Return the [x, y] coordinate for the center point of the cell that contains the specified text.  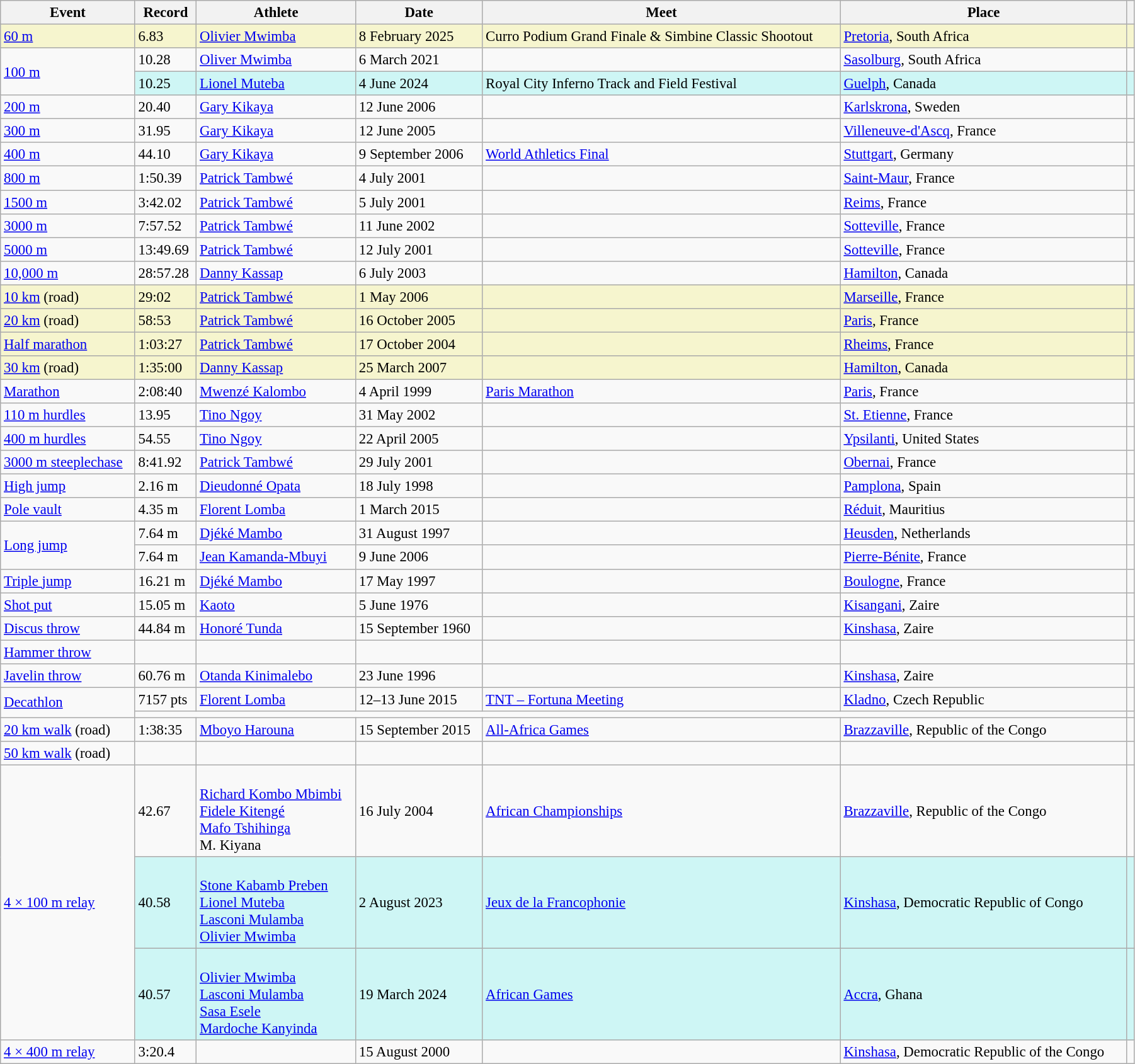
1:35:00 [166, 368]
12 July 2001 [419, 249]
Kinshasa, Democratic Republic of Congo [984, 903]
50 km walk (road) [68, 753]
3:42.02 [166, 202]
Guelph, Canada [984, 84]
Olivier Mwimba [276, 37]
15 August 2000 [419, 1052]
High jump [68, 486]
1:03:27 [166, 344]
Decathlon [68, 702]
10.25 [166, 84]
Saint-Maur, France [984, 178]
Olivier MwimbaLasconi MulambaSasa EseleMardoche Kanyinda [276, 995]
Place [984, 13]
40.58 [166, 903]
Richard Kombo MbimbiFidele KitengéMafo TshihingaM. Kiyana [276, 811]
7157 pts [166, 699]
Karlskrona, Sweden [984, 107]
Stone Kabamb PrebenLionel MutebaLasconi MulambaOlivier Mwimba [276, 903]
Hammer throw [68, 652]
13:49.69 [166, 249]
29:02 [166, 297]
Shot put [68, 605]
2 August 2023 [419, 903]
42.67 [166, 811]
Pamplona, Spain [984, 486]
Pretoria, South Africa [984, 37]
200 m [68, 107]
5 July 2001 [419, 202]
5 June 1976 [419, 605]
Villeneuve-d'Ascq, France [984, 131]
22 April 2005 [419, 439]
5000 m [68, 249]
10 km (road) [68, 297]
25 March 2007 [419, 368]
Event [68, 13]
9 September 2006 [419, 154]
44.10 [166, 154]
4.35 m [166, 510]
9 June 2006 [419, 558]
31.95 [166, 131]
16 July 2004 [419, 811]
6 March 2021 [419, 60]
13.95 [166, 415]
Half marathon [68, 344]
Mwenzé Kalombo [276, 391]
40.57 [166, 995]
60 m [68, 37]
16 October 2005 [419, 321]
African Championships [661, 811]
15.05 m [166, 605]
4 × 400 m relay [68, 1052]
Javelin throw [68, 676]
Discus throw [68, 628]
Reims, France [984, 202]
3000 m [68, 226]
10,000 m [68, 273]
Honoré Tunda [276, 628]
400 m [68, 154]
Curro Podium Grand Finale & Simbine Classic Shootout [661, 37]
Triple jump [68, 581]
Record [166, 13]
Rheims, France [984, 344]
11 June 2002 [419, 226]
3:20.4 [166, 1052]
54.55 [166, 439]
6.83 [166, 37]
Kladno, Czech Republic [984, 699]
6 July 2003 [419, 273]
Jean Kamanda-Mbuyi [276, 558]
100 m [68, 72]
All-Africa Games [661, 729]
60.76 m [166, 676]
Athlete [276, 13]
Pierre-Bénite, France [984, 558]
Pole vault [68, 510]
St. Etienne, France [984, 415]
Kaoto [276, 605]
Oliver Mwimba [276, 60]
29 July 2001 [419, 462]
World Athletics Final [661, 154]
Lionel Muteba [276, 84]
1:38:35 [166, 729]
Long jump [68, 546]
400 m hurdles [68, 439]
African Games [661, 995]
44.84 m [166, 628]
4 June 2024 [419, 84]
15 September 2015 [419, 729]
17 May 1997 [419, 581]
1 May 2006 [419, 297]
31 May 2002 [419, 415]
Obernai, France [984, 462]
800 m [68, 178]
20 km (road) [68, 321]
Otanda Kinimalebo [276, 676]
Jeux de la Francophonie [661, 903]
Meet [661, 13]
Réduit, Mauritius [984, 510]
18 July 1998 [419, 486]
Date [419, 13]
31 August 1997 [419, 534]
17 October 2004 [419, 344]
8:41.92 [166, 462]
58:53 [166, 321]
12–13 June 2015 [419, 699]
Mboyo Harouna [276, 729]
Sasolburg, South Africa [984, 60]
110 m hurdles [68, 415]
1500 m [68, 202]
3000 m steeplechase [68, 462]
1:50.39 [166, 178]
2.16 m [166, 486]
Ypsilanti, United States [984, 439]
Paris Marathon [661, 391]
8 February 2025 [419, 37]
4 July 2001 [419, 178]
Kisangani, Zaire [984, 605]
28:57.28 [166, 273]
20 km walk (road) [68, 729]
12 June 2006 [419, 107]
Marseille, France [984, 297]
Royal City Inferno Track and Field Festival [661, 84]
Stuttgart, Germany [984, 154]
15 September 1960 [419, 628]
Heusden, Netherlands [984, 534]
23 June 1996 [419, 676]
TNT – Fortuna Meeting [661, 699]
12 June 2005 [419, 131]
Boulogne, France [984, 581]
Marathon [68, 391]
30 km (road) [68, 368]
10.28 [166, 60]
16.21 m [166, 581]
2:08:40 [166, 391]
20.40 [166, 107]
Kinshasa, Democratic Republic of the Congo [984, 1052]
Accra, Ghana [984, 995]
4 April 1999 [419, 391]
19 March 2024 [419, 995]
1 March 2015 [419, 510]
7:57.52 [166, 226]
300 m [68, 131]
4 × 100 m relay [68, 903]
Dieudonné Opata [276, 486]
